Identify which cell holds the provided text, then report its (x, y) central coordinate. 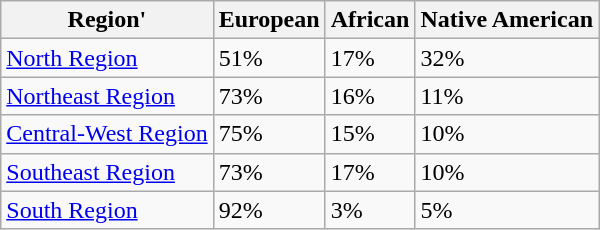
Northeast Region (107, 96)
11% (507, 96)
5% (507, 210)
Native American (507, 20)
16% (370, 96)
Central-West Region (107, 134)
15% (370, 134)
92% (269, 210)
75% (269, 134)
European (269, 20)
South Region (107, 210)
Southeast Region (107, 172)
North Region (107, 58)
Region' (107, 20)
32% (507, 58)
51% (269, 58)
African (370, 20)
3% (370, 210)
